Return (X, Y) of the center of cell containing provided text 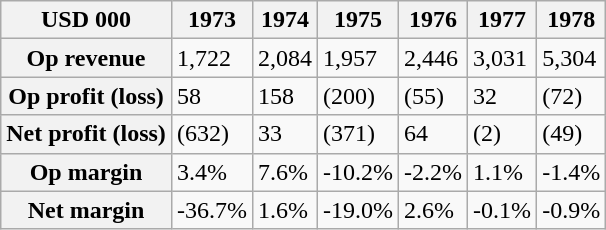
7.6% (284, 172)
158 (284, 96)
1975 (358, 20)
2.6% (434, 210)
-19.0% (358, 210)
Op revenue (86, 58)
Op profit (loss) (86, 96)
1978 (572, 20)
1,722 (212, 58)
1973 (212, 20)
(55) (434, 96)
(200) (358, 96)
1.6% (284, 210)
32 (502, 96)
-10.2% (358, 172)
58 (212, 96)
-36.7% (212, 210)
-2.2% (434, 172)
-1.4% (572, 172)
3,031 (502, 58)
(49) (572, 134)
2,446 (434, 58)
-0.9% (572, 210)
(72) (572, 96)
(632) (212, 134)
-0.1% (502, 210)
1977 (502, 20)
2,084 (284, 58)
1976 (434, 20)
Op margin (86, 172)
3.4% (212, 172)
USD 000 (86, 20)
5,304 (572, 58)
33 (284, 134)
64 (434, 134)
1,957 (358, 58)
(371) (358, 134)
1974 (284, 20)
Net profit (loss) (86, 134)
1.1% (502, 172)
Net margin (86, 210)
(2) (502, 134)
